Return (X, Y) of the center of cell containing provided text 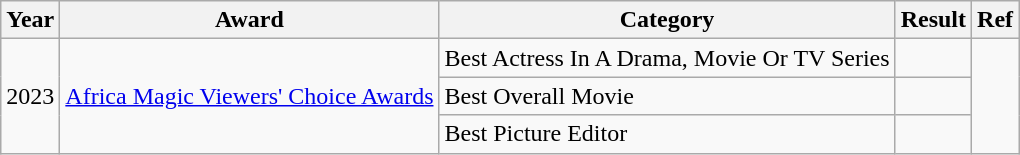
Africa Magic Viewers' Choice Awards (250, 96)
Best Picture Editor (667, 134)
Best Actress In A Drama, Movie Or TV Series (667, 58)
2023 (30, 96)
Best Overall Movie (667, 96)
Result (933, 20)
Award (250, 20)
Ref (996, 20)
Category (667, 20)
Year (30, 20)
